Determine the [X, Y] coordinate at the center of the cell enclosing the given text.  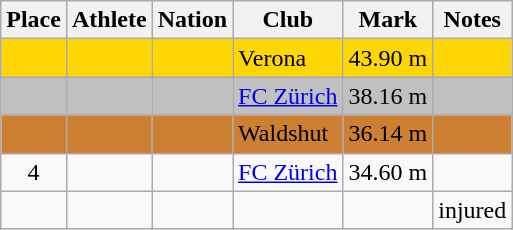
Athlete [109, 20]
38.16 m [388, 96]
Nation [192, 20]
Place [34, 20]
Mark [388, 20]
34.60 m [388, 172]
Verona [288, 58]
36.14 m [388, 134]
4 [34, 172]
injured [472, 210]
Waldshut [288, 134]
43.90 m [388, 58]
Club [288, 20]
Notes [472, 20]
